Find where the given text appears and provide that cell's center as [X, Y] coordinate. 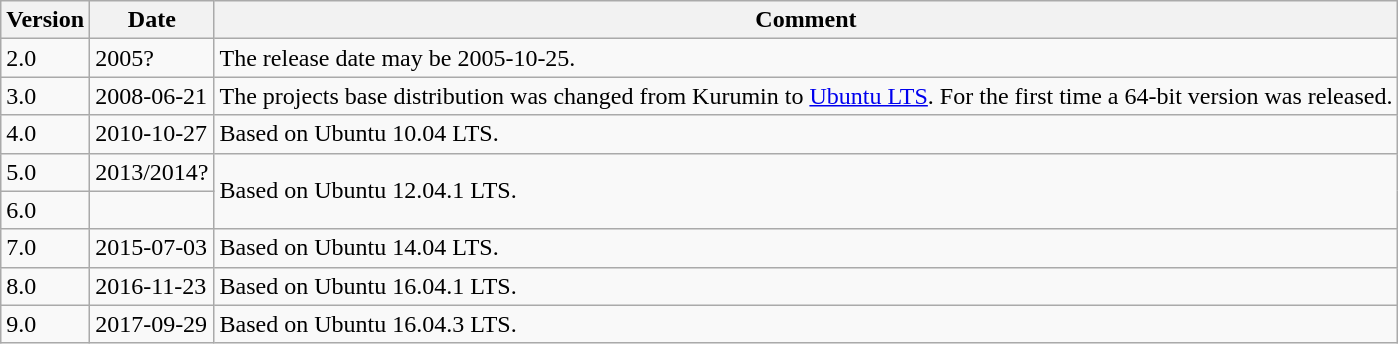
6.0 [46, 210]
Based on Ubuntu 14.04 LTS. [806, 248]
2016-11-23 [152, 286]
5.0 [46, 172]
Based on Ubuntu 16.04.1 LTS. [806, 286]
4.0 [46, 134]
2.0 [46, 58]
8.0 [46, 286]
Based on Ubuntu 16.04.3 LTS. [806, 324]
2008-06-21 [152, 96]
7.0 [46, 248]
The projects base distribution was changed from Kurumin to Ubuntu LTS. For the first time a 64-bit version was released. [806, 96]
2017-09-29 [152, 324]
Based on Ubuntu 10.04 LTS. [806, 134]
9.0 [46, 324]
2015-07-03 [152, 248]
Version [46, 20]
2013/2014? [152, 172]
Based on Ubuntu 12.04.1 LTS. [806, 191]
2005? [152, 58]
Date [152, 20]
The release date may be 2005-10-25. [806, 58]
Comment [806, 20]
3.0 [46, 96]
2010-10-27 [152, 134]
